For the text-containing cell, return its midpoint in (X, Y) coordinate format. 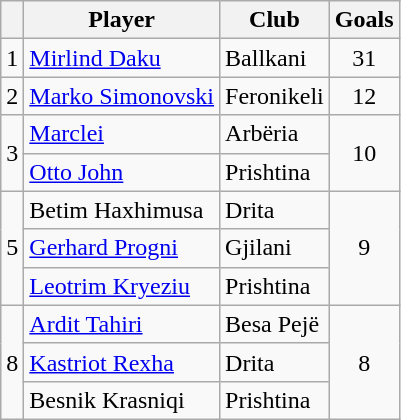
31 (364, 58)
Gjilani (275, 248)
12 (364, 96)
5 (12, 248)
Feronikeli (275, 96)
Marclei (122, 134)
Player (122, 20)
Ballkani (275, 58)
Gerhard Progni (122, 248)
Club (275, 20)
Marko Simonovski (122, 96)
Besa Pejë (275, 324)
10 (364, 153)
Leotrim Kryeziu (122, 286)
Arbëria (275, 134)
Goals (364, 20)
Besnik Krasniqi (122, 400)
9 (364, 248)
2 (12, 96)
Otto John (122, 172)
Mirlind Daku (122, 58)
Ardit Tahiri (122, 324)
3 (12, 153)
Kastriot Rexha (122, 362)
Betim Haxhimusa (122, 210)
1 (12, 58)
